Return [x, y] of the center of cell containing provided text 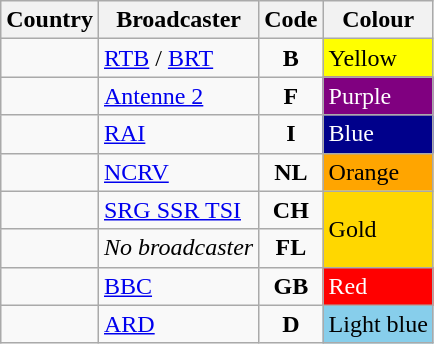
Gold [378, 229]
NL [291, 172]
Colour [378, 20]
B [291, 58]
F [291, 96]
Antenne 2 [178, 96]
Light blue [378, 324]
FL [291, 248]
Yellow [378, 58]
Country [50, 20]
Blue [378, 134]
I [291, 134]
SRG SSR TSI [178, 210]
Code [291, 20]
CH [291, 210]
Broadcaster [178, 20]
Orange [378, 172]
D [291, 324]
RTB / BRT [178, 58]
BBC [178, 286]
RAI [178, 134]
Purple [378, 96]
Red [378, 286]
NCRV [178, 172]
GB [291, 286]
ARD [178, 324]
No broadcaster [178, 248]
